Scan for the cell matching the given text and deliver its (X, Y) coordinate at center. 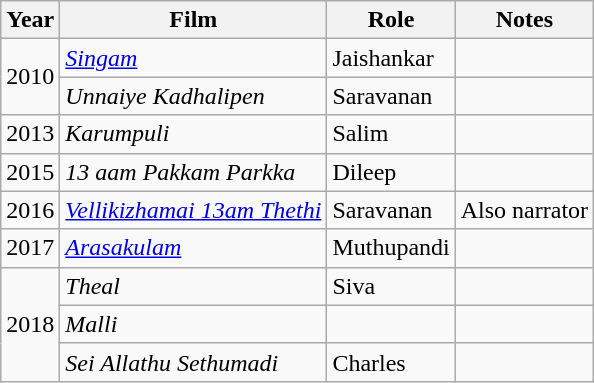
2016 (30, 210)
Dileep (391, 172)
Sei Allathu Sethumadi (194, 362)
Singam (194, 58)
Jaishankar (391, 58)
Malli (194, 324)
Charles (391, 362)
Also narrator (524, 210)
Karumpuli (194, 134)
Year (30, 20)
Unnaiye Kadhalipen (194, 96)
2013 (30, 134)
2017 (30, 248)
Vellikizhamai 13am Thethi (194, 210)
2018 (30, 324)
Notes (524, 20)
Role (391, 20)
2015 (30, 172)
2010 (30, 77)
13 aam Pakkam Parkka (194, 172)
Siva (391, 286)
Film (194, 20)
Theal (194, 286)
Muthupandi (391, 248)
Salim (391, 134)
Arasakulam (194, 248)
